Search for the cell housing the specified text and yield its (X, Y) center coordinate. 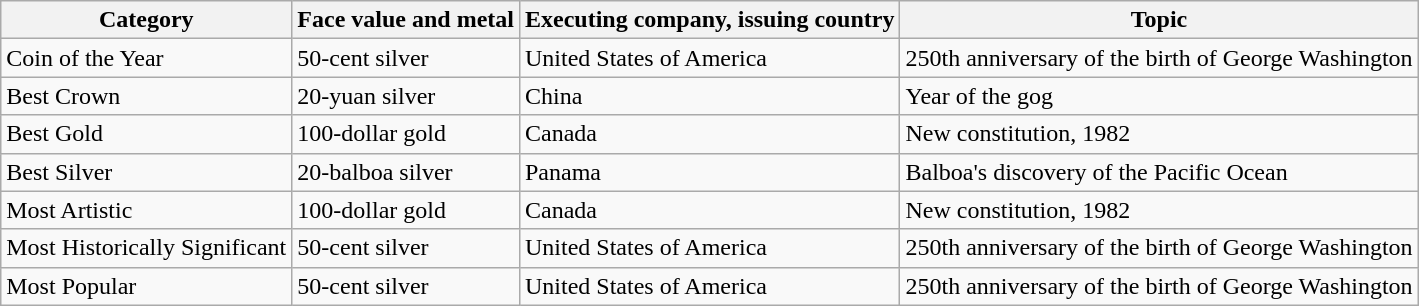
China (709, 96)
Most Historically Significant (146, 248)
20-balboa silver (406, 172)
20-yuan silver (406, 96)
Coin of the Year (146, 58)
Most Artistic (146, 210)
Face value and metal (406, 20)
Best Silver (146, 172)
Year of the gog (1159, 96)
Balboa's discovery of the Pacific Ocean (1159, 172)
Panama (709, 172)
Most Popular (146, 286)
Best Gold (146, 134)
Executing company, issuing country (709, 20)
Best Crown (146, 96)
Category (146, 20)
Topic (1159, 20)
